Provide the (x, y) coordinate of the cell's center where the given text is located.  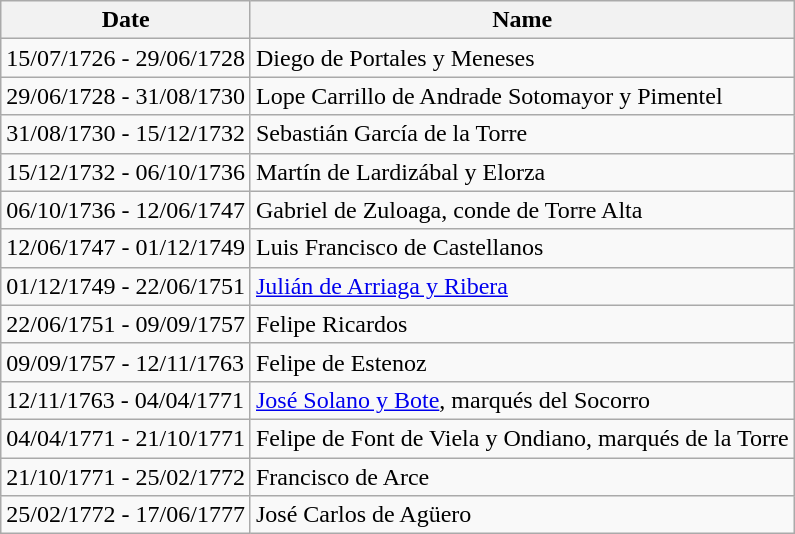
29/06/1728 - 31/08/1730 (126, 96)
01/12/1749 - 22/06/1751 (126, 286)
Felipe Ricardos (522, 324)
Felipe de Font de Viela y Ondiano, marqués de la Torre (522, 438)
22/06/1751 - 09/09/1757 (126, 324)
Felipe de Estenoz (522, 362)
Julián de Arriaga y Ribera (522, 286)
Sebastián García de la Torre (522, 134)
12/11/1763 - 04/04/1771 (126, 400)
Gabriel de Zuloaga, conde de Torre Alta (522, 210)
Martín de Lardizábal y Elorza (522, 172)
06/10/1736 - 12/06/1747 (126, 210)
21/10/1771 - 25/02/1772 (126, 477)
04/04/1771 - 21/10/1771 (126, 438)
25/02/1772 - 17/06/1777 (126, 515)
Lope Carrillo de Andrade Sotomayor y Pimentel (522, 96)
31/08/1730 - 15/12/1732 (126, 134)
José Carlos de Agüero (522, 515)
Luis Francisco de Castellanos (522, 248)
José Solano y Bote, marqués del Socorro (522, 400)
Name (522, 20)
15/07/1726 - 29/06/1728 (126, 58)
Date (126, 20)
Francisco de Arce (522, 477)
15/12/1732 - 06/10/1736 (126, 172)
Diego de Portales y Meneses (522, 58)
12/06/1747 - 01/12/1749 (126, 248)
09/09/1757 - 12/11/1763 (126, 362)
